Provide the [x, y] coordinate of the cell's center where the given text is located.  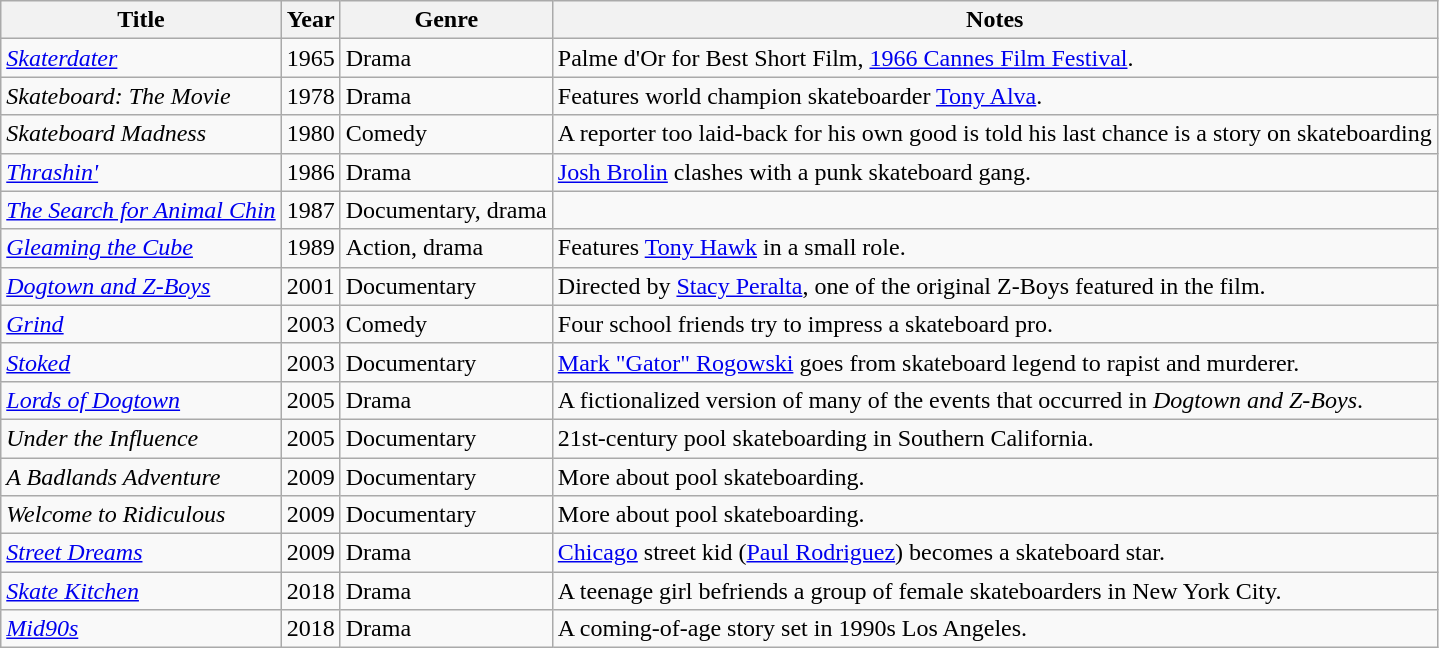
Documentary, drama [446, 210]
Features Tony Hawk in a small role. [994, 248]
Lords of Dogtown [141, 400]
Title [141, 20]
21st-century pool skateboarding in Southern California. [994, 438]
1986 [310, 172]
Street Dreams [141, 553]
1980 [310, 134]
Skaterdater [141, 58]
Skateboard Madness [141, 134]
A teenage girl befriends a group of female skateboarders in New York City. [994, 591]
Genre [446, 20]
Features world champion skateboarder Tony Alva. [994, 96]
Directed by Stacy Peralta, one of the original Z-Boys featured in the film. [994, 286]
Mark "Gator" Rogowski goes from skateboard legend to rapist and murderer. [994, 362]
Action, drama [446, 248]
A Badlands Adventure [141, 477]
A reporter too laid-back for his own good is told his last chance is a story on skateboarding [994, 134]
Thrashin' [141, 172]
Notes [994, 20]
Stoked [141, 362]
Grind [141, 324]
Four school friends try to impress a skateboard pro. [994, 324]
Chicago street kid (Paul Rodriguez) becomes a skateboard star. [994, 553]
Year [310, 20]
1965 [310, 58]
The Search for Animal Chin [141, 210]
2001 [310, 286]
Dogtown and Z-Boys [141, 286]
Mid90s [141, 629]
Gleaming the Cube [141, 248]
Palme d'Or for Best Short Film, 1966 Cannes Film Festival. [994, 58]
A coming-of-age story set in 1990s Los Angeles. [994, 629]
Skateboard: The Movie [141, 96]
Under the Influence [141, 438]
1987 [310, 210]
A fictionalized version of many of the events that occurred in Dogtown and Z-Boys. [994, 400]
1978 [310, 96]
Josh Brolin clashes with a punk skateboard gang. [994, 172]
Welcome to Ridiculous [141, 515]
1989 [310, 248]
Skate Kitchen [141, 591]
